Pinpoint the cell where the given text exists, returning its (X, Y) midpoint coordinate. 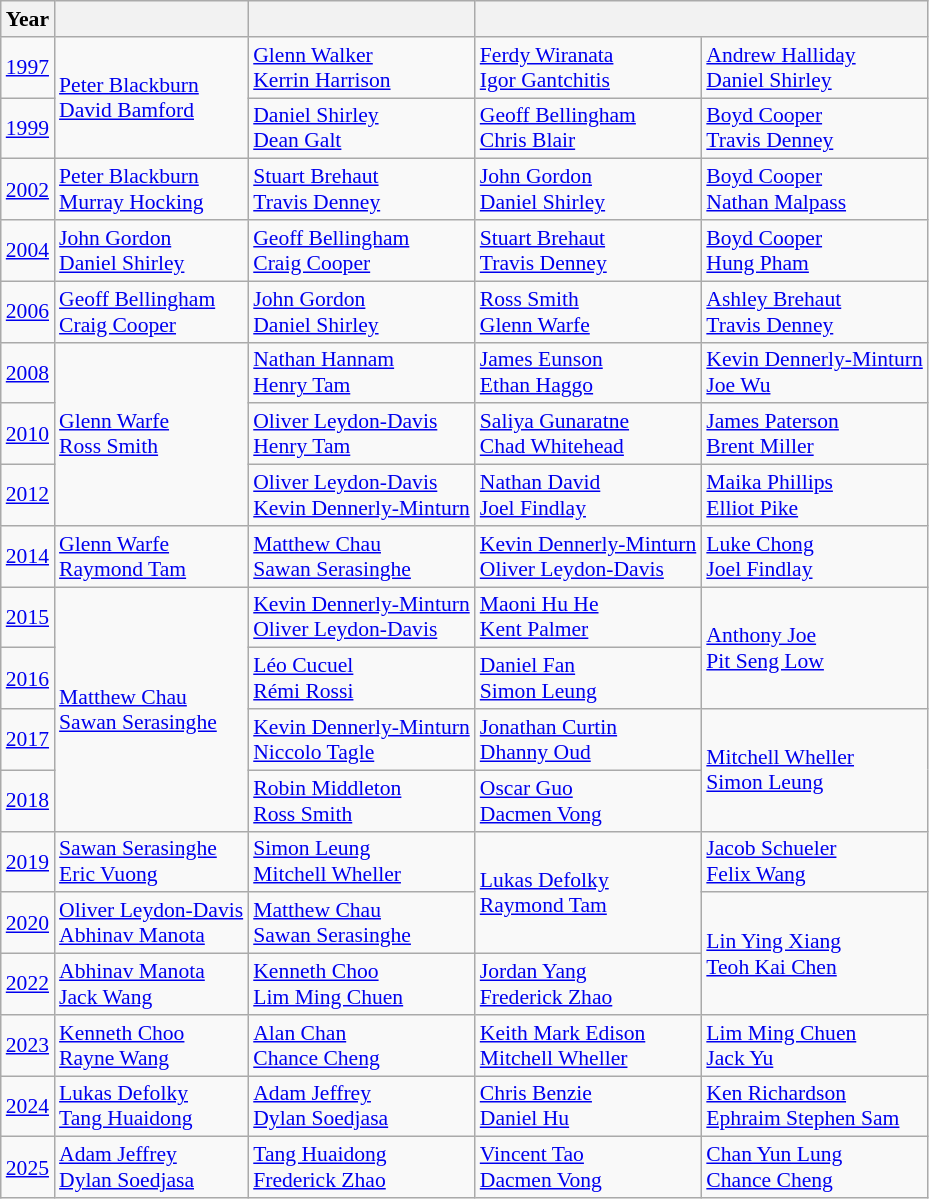
Maika Phillips Elliot Pike (814, 496)
Chris Benzie Daniel Hu (588, 1106)
2019 (28, 862)
2010 (28, 434)
Daniel Fan Simon Leung (588, 678)
Glenn Walker Kerrin Harrison (362, 68)
Lin Ying Xiang Teoh Kai Chen (814, 954)
Alan Chan Chance Cheng (362, 1046)
2014 (28, 556)
Nathan David Joel Findlay (588, 496)
Peter Blackburn David Bamford (151, 98)
Glenn Warfe Ross Smith (151, 434)
Boyd Cooper Nathan Malpass (814, 190)
2017 (28, 740)
Daniel Shirley Dean Galt (362, 128)
Lukas Defolky Raymond Tam (588, 892)
Glenn Warfe Raymond Tam (151, 556)
Ferdy Wiranata Igor Gantchitis (588, 68)
Oliver Leydon-Davis Abhinav Manota (151, 924)
1999 (28, 128)
Tang Huaidong Frederick Zhao (362, 1168)
Anthony Joe Pit Seng Low (814, 648)
Kevin Dennerly-Minturn Niccolo Tagle (362, 740)
Oliver Leydon-Davis Kevin Dennerly-Minturn (362, 496)
James Eunson Ethan Haggo (588, 372)
2025 (28, 1168)
2004 (28, 250)
2015 (28, 618)
Simon Leung Mitchell Wheller (362, 862)
2016 (28, 678)
Boyd Cooper Hung Pham (814, 250)
Jonathan Curtin Dhanny Oud (588, 740)
Jordan Yang Frederick Zhao (588, 984)
Ross Smith Glenn Warfe (588, 312)
Oscar Guo Dacmen Vong (588, 800)
Peter Blackburn Murray Hocking (151, 190)
Lukas Defolky Tang Huaidong (151, 1106)
Kenneth Choo Rayne Wang (151, 1046)
Mitchell Wheller Simon Leung (814, 770)
2020 (28, 924)
Abhinav Manota Jack Wang (151, 984)
Luke Chong Joel Findlay (814, 556)
Léo Cucuel Rémi Rossi (362, 678)
2022 (28, 984)
Robin Middleton Ross Smith (362, 800)
2023 (28, 1046)
Vincent Tao Dacmen Vong (588, 1168)
Maoni Hu He Kent Palmer (588, 618)
Keith Mark Edison Mitchell Wheller (588, 1046)
Kevin Dennerly-Minturn Joe Wu (814, 372)
Geoff Bellingham Chris Blair (588, 128)
Oliver Leydon-Davis Henry Tam (362, 434)
Jacob Schueler Felix Wang (814, 862)
Nathan Hannam Henry Tam (362, 372)
2012 (28, 496)
Year (28, 19)
Ken Richardson Ephraim Stephen Sam (814, 1106)
2006 (28, 312)
James Paterson Brent Miller (814, 434)
Ashley Brehaut Travis Denney (814, 312)
Boyd Cooper Travis Denney (814, 128)
2008 (28, 372)
2018 (28, 800)
Lim Ming Chuen Jack Yu (814, 1046)
Sawan Serasinghe Eric Vuong (151, 862)
Saliya Gunaratne Chad Whitehead (588, 434)
1997 (28, 68)
2002 (28, 190)
2024 (28, 1106)
Chan Yun Lung Chance Cheng (814, 1168)
Kenneth Choo Lim Ming Chuen (362, 984)
Andrew Halliday Daniel Shirley (814, 68)
